Capture the cell that displays the provided text and extract its (x, y) central coordinate. 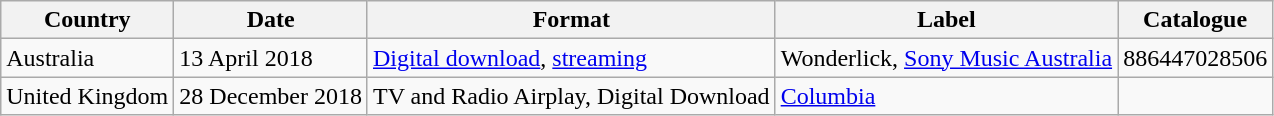
13 April 2018 (271, 58)
TV and Radio Airplay, Digital Download (571, 96)
Format (571, 20)
886447028506 (1196, 58)
Australia (88, 58)
Digital download, streaming (571, 58)
Columbia (946, 96)
Wonderlick, Sony Music Australia (946, 58)
Catalogue (1196, 20)
Label (946, 20)
Date (271, 20)
United Kingdom (88, 96)
Country (88, 20)
28 December 2018 (271, 96)
